Return [X, Y] of the center of cell containing provided text 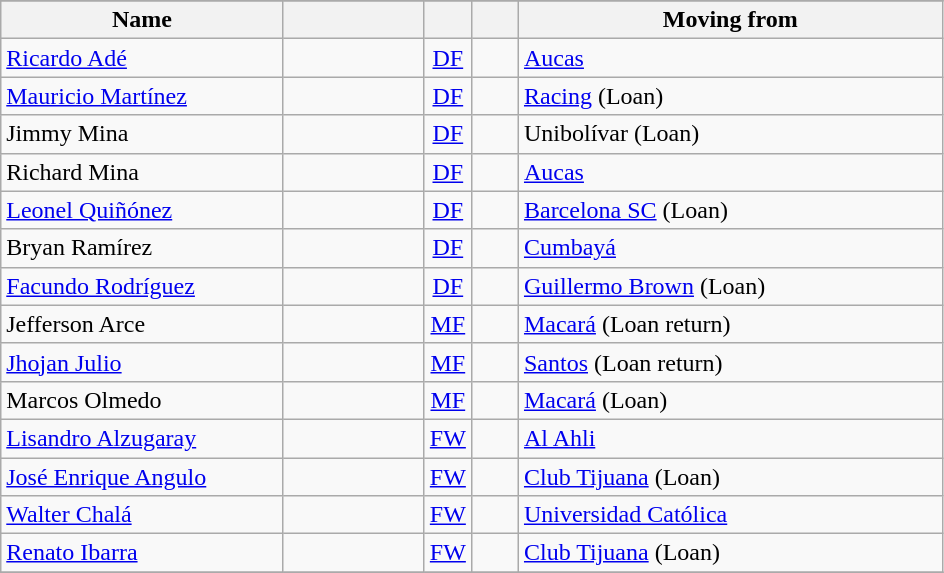
Al Ahli [730, 438]
Name [142, 20]
Macará (Loan return) [730, 324]
Macará (Loan) [730, 400]
Marcos Olmedo [142, 400]
Leonel Quiñónez [142, 210]
Universidad Católica [730, 515]
Moving from [730, 20]
Jhojan Julio [142, 362]
José Enrique Angulo [142, 477]
Santos (Loan return) [730, 362]
Jimmy Mina [142, 134]
Jefferson Arce [142, 324]
Facundo Rodríguez [142, 286]
Renato Ibarra [142, 553]
Walter Chalá [142, 515]
Ricardo Adé [142, 58]
Bryan Ramírez [142, 248]
Mauricio Martínez [142, 96]
Barcelona SC (Loan) [730, 210]
Unibolívar (Loan) [730, 134]
Racing (Loan) [730, 96]
Richard Mina [142, 172]
Guillermo Brown (Loan) [730, 286]
Lisandro Alzugaray [142, 438]
Cumbayá [730, 248]
